Identify which cell holds the provided text, then report its (X, Y) central coordinate. 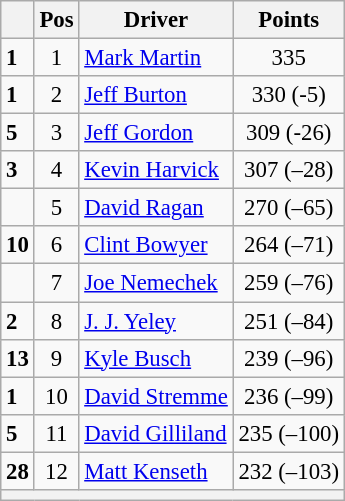
Jeff Burton (156, 95)
12 (56, 471)
236 (–99) (288, 396)
270 (–65) (288, 208)
251 (–84) (288, 321)
28 (18, 471)
8 (56, 321)
309 (-26) (288, 133)
Mark Martin (156, 58)
6 (56, 245)
Pos (56, 20)
Points (288, 20)
4 (56, 170)
Kyle Busch (156, 358)
232 (–103) (288, 471)
259 (–76) (288, 283)
J. J. Yeley (156, 321)
335 (288, 58)
Jeff Gordon (156, 133)
264 (–71) (288, 245)
7 (56, 283)
Kevin Harvick (156, 170)
9 (56, 358)
239 (–96) (288, 358)
David Gilliland (156, 433)
David Ragan (156, 208)
Driver (156, 20)
307 (–28) (288, 170)
330 (-5) (288, 95)
11 (56, 433)
David Stremme (156, 396)
Joe Nemechek (156, 283)
13 (18, 358)
Clint Bowyer (156, 245)
235 (–100) (288, 433)
Matt Kenseth (156, 471)
